For the text-containing cell, return its midpoint in (X, Y) coordinate format. 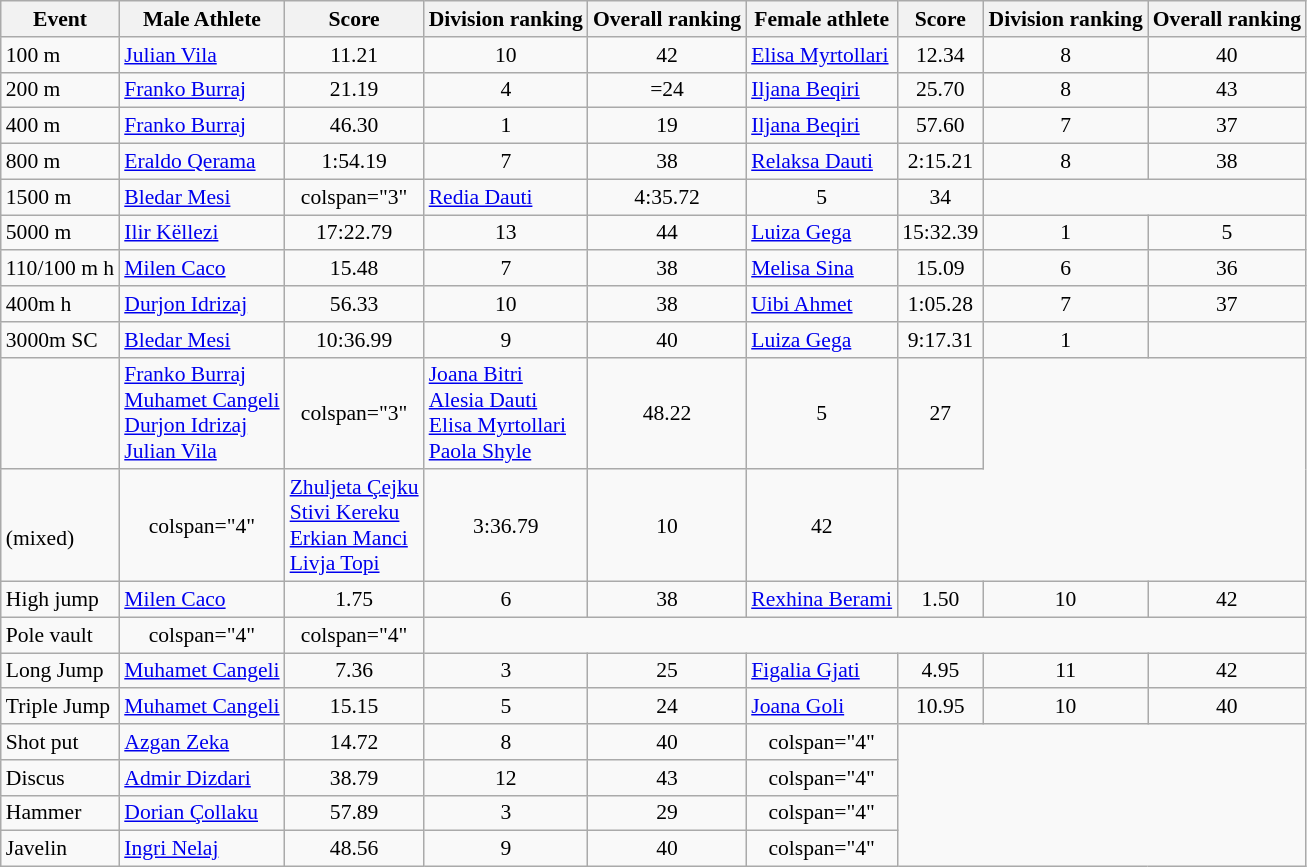
High jump (60, 600)
21.19 (354, 90)
57.89 (354, 813)
38.79 (354, 778)
29 (667, 813)
Discus (60, 778)
10:36.99 (354, 340)
25 (667, 671)
Melisa Sina (822, 269)
Triple Jump (60, 707)
Joana Goli (822, 707)
Figalia Gjati (822, 671)
Hammer (60, 813)
27 (940, 413)
10.95 (940, 707)
400m h (60, 304)
13 (506, 233)
3000m SC (60, 340)
1500 m (60, 197)
100 m (60, 55)
3:36.79 (506, 526)
Relaksa Dauti (822, 162)
5000 m (60, 233)
2:15.21 (940, 162)
Event (60, 19)
Redia Dauti (506, 197)
14.72 (354, 742)
800 m (60, 162)
15.15 (354, 707)
Pole vault (60, 635)
15:32.39 (940, 233)
400 m (60, 126)
Zhuljeta ÇejkuStivi KerekuErkian ManciLivja Topi (354, 526)
110/100 m h (60, 269)
Dorian Çollaku (202, 813)
200 m (60, 90)
4 (506, 90)
Javelin (60, 849)
Franko BurrajMuhamet CangeliDurjon IdrizajJulian Vila (202, 413)
48.56 (354, 849)
1:05.28 (940, 304)
Azgan Zeka (202, 742)
48.22 (667, 413)
Shot put (60, 742)
=24 (667, 90)
11 (1065, 671)
19 (667, 126)
Rexhina Berami (822, 600)
Durjon Idrizaj (202, 304)
4:35.72 (667, 197)
46.30 (354, 126)
Eraldo Qerama (202, 162)
1.75 (354, 600)
Ingri Nelaj (202, 849)
Admir Dizdari (202, 778)
Joana BitriAlesia DautiElisa MyrtollariPaola Shyle (506, 413)
34 (940, 197)
Julian Vila (202, 55)
Uibi Ahmet (822, 304)
36 (1227, 269)
(mixed) (60, 526)
9:17.31 (940, 340)
12 (506, 778)
7.36 (354, 671)
57.60 (940, 126)
Female athlete (822, 19)
25.70 (940, 90)
Male Athlete (202, 19)
24 (667, 707)
1.50 (940, 600)
4.95 (940, 671)
1:54.19 (354, 162)
15.48 (354, 269)
Elisa Myrtollari (822, 55)
Long Jump (60, 671)
11.21 (354, 55)
12.34 (940, 55)
15.09 (940, 269)
56.33 (354, 304)
44 (667, 233)
Ilir Këllezi (202, 233)
17:22.79 (354, 233)
